Pinpoint the cell where the given text exists, returning its (x, y) midpoint coordinate. 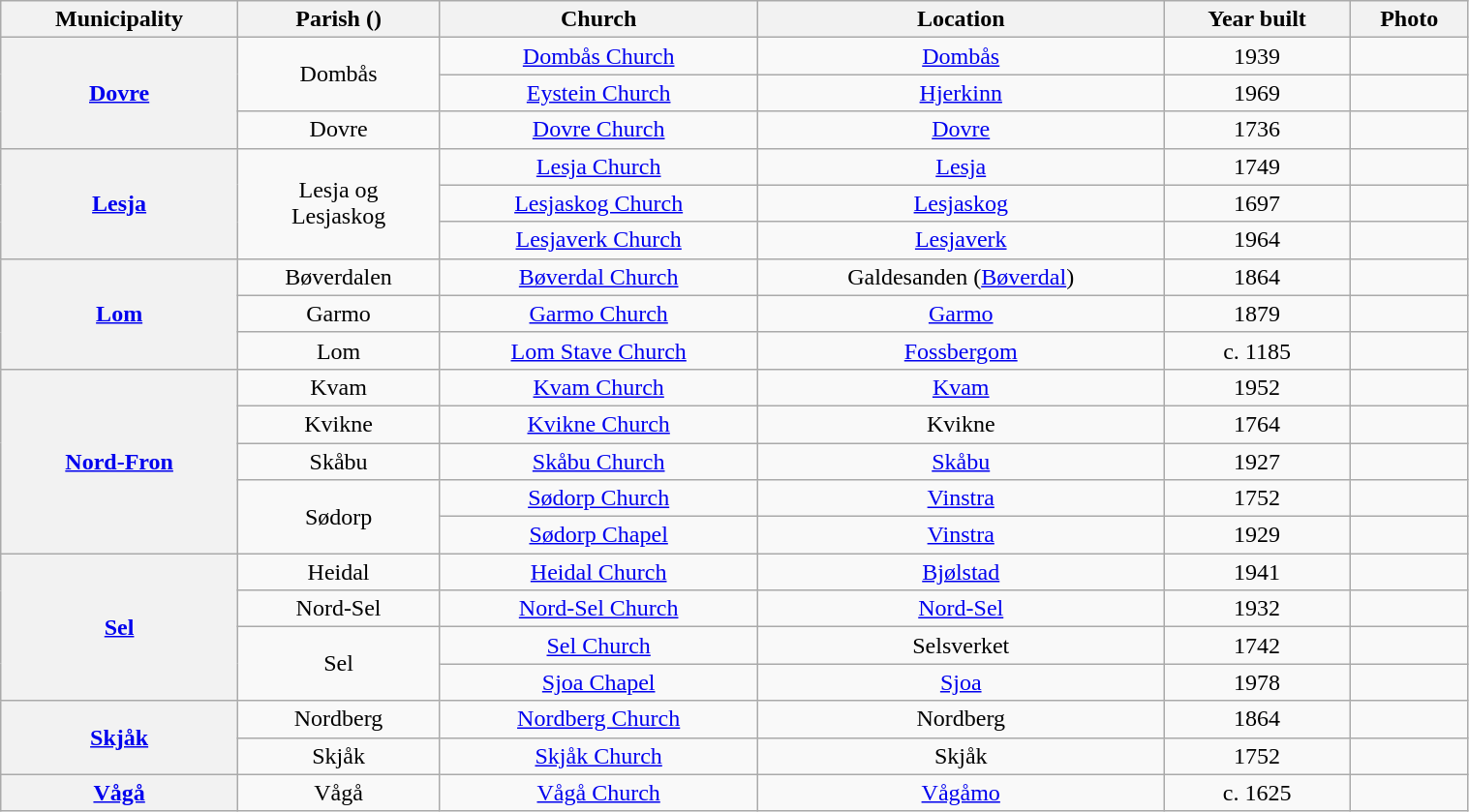
1927 (1257, 462)
Lesja ogLesjaskog (338, 203)
Photo (1409, 19)
Bøverdal Church (598, 277)
Skåbu Church (598, 462)
1929 (1257, 535)
c. 1625 (1257, 793)
Municipality (120, 19)
Sel Church (598, 646)
Lesjaskog Church (598, 203)
Sødorp Chapel (598, 535)
Sødorp Church (598, 498)
Vågå Church (598, 793)
1879 (1257, 314)
1969 (1257, 93)
Lesjaskog (961, 203)
1941 (1257, 572)
Bøverdalen (338, 277)
Lesja Church (598, 166)
1764 (1257, 424)
Sødorp (338, 517)
Lesjaverk (961, 240)
1939 (1257, 56)
Year built (1257, 19)
1697 (1257, 203)
Eystein Church (598, 93)
Selsverket (961, 646)
Kvikne Church (598, 424)
Lesjaverk Church (598, 240)
Hjerkinn (961, 93)
Nord-Fron (120, 461)
Nord-Sel Church (598, 609)
Sjoa Chapel (598, 682)
Location (961, 19)
Parish () (338, 19)
Church (598, 19)
Dombås Church (598, 56)
Lom Stave Church (598, 350)
1978 (1257, 682)
1742 (1257, 646)
1932 (1257, 609)
Dovre Church (598, 130)
Heidal Church (598, 572)
Skjåk Church (598, 756)
1952 (1257, 387)
1749 (1257, 166)
Garmo Church (598, 314)
Bjølstad (961, 572)
1964 (1257, 240)
Galdesanden (Bøverdal) (961, 277)
1736 (1257, 130)
Fossbergom (961, 350)
c. 1185 (1257, 350)
Vågåmo (961, 793)
Heidal (338, 572)
Sjoa (961, 682)
Nordberg Church (598, 719)
Kvam Church (598, 387)
